Search for the cell housing the specified text and yield its (X, Y) center coordinate. 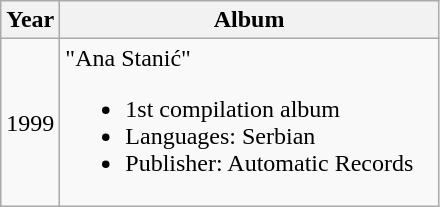
"Ana Stanić"1st compilation albumLanguages: SerbianPublisher: Automatic Records (250, 122)
Album (250, 20)
1999 (30, 122)
Year (30, 20)
